Capture the cell that displays the provided text and extract its [x, y] central coordinate. 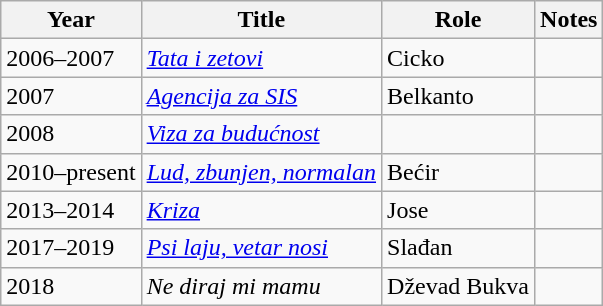
Ne diraj mi mamu [261, 286]
2006–2007 [71, 58]
Viza za budućnost [261, 134]
Bećir [458, 172]
Year [71, 20]
Kriza [261, 210]
Dževad Bukva [458, 286]
Belkanto [458, 96]
Agencija za SIS [261, 96]
2017–2019 [71, 248]
Notes [569, 20]
2010–present [71, 172]
Tata i zetovi [261, 58]
Psi laju, vetar nosi [261, 248]
Title [261, 20]
Slađan [458, 248]
2008 [71, 134]
Role [458, 20]
Jose [458, 210]
Lud, zbunjen, normalan [261, 172]
Cicko [458, 58]
2018 [71, 286]
2007 [71, 96]
2013–2014 [71, 210]
